Return (x, y) of the center of cell containing provided text 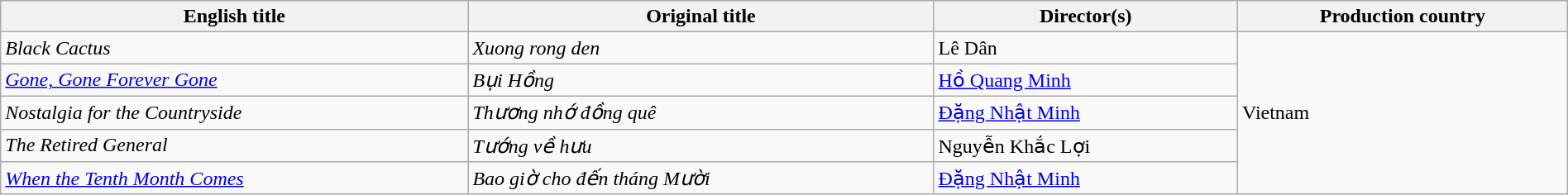
Gone, Gone Forever Gone (235, 80)
Nostalgia for the Countryside (235, 112)
Director(s) (1085, 17)
The Retired General (235, 145)
Bụi Hồng (701, 80)
When the Tenth Month Comes (235, 178)
Original title (701, 17)
Production country (1403, 17)
Black Cactus (235, 48)
Hồ Quang Minh (1085, 80)
Thương nhớ đồng quê (701, 112)
English title (235, 17)
Tướng về hưu (701, 145)
Xuong rong den (701, 48)
Lê Dân (1085, 48)
Bao giờ cho đến tháng Mười (701, 178)
Nguyễn Khắc Lợi (1085, 145)
Vietnam (1403, 113)
